Identify which cell holds the provided text, then report its (X, Y) central coordinate. 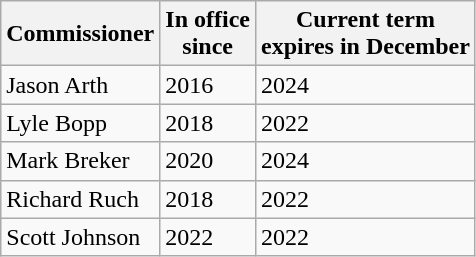
Commissioner (80, 34)
Scott Johnson (80, 237)
2016 (208, 85)
Jason Arth (80, 85)
Richard Ruch (80, 199)
Lyle Bopp (80, 123)
Current termexpires in December (366, 34)
In officesince (208, 34)
2020 (208, 161)
Mark Breker (80, 161)
